Scan for the cell matching the given text and deliver its [x, y] coordinate at center. 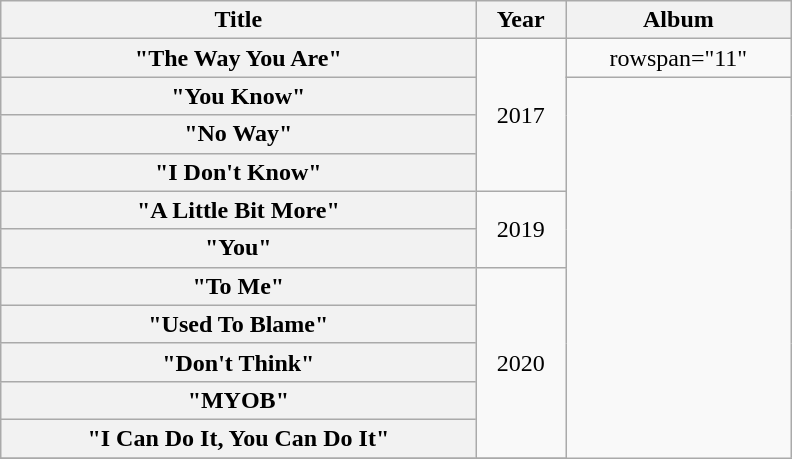
"Don't Think" [238, 362]
2017 [521, 115]
"To Me" [238, 286]
rowspan="11" [679, 58]
"A Little Bit More" [238, 210]
Album [679, 20]
2020 [521, 362]
"You" [238, 248]
2019 [521, 229]
"The Way You Are" [238, 58]
Title [238, 20]
Year [521, 20]
"Used To Blame" [238, 324]
"MYOB" [238, 400]
"You Know" [238, 96]
"I Can Do It, You Can Do It" [238, 438]
"I Don't Know" [238, 172]
"No Way" [238, 134]
